Search for the cell housing the specified text and yield its (X, Y) center coordinate. 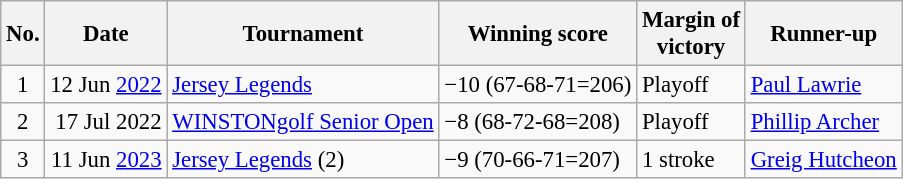
WINSTONgolf Senior Open (303, 122)
11 Jun 2023 (106, 160)
3 (23, 160)
2 (23, 122)
Jersey Legends (303, 85)
Tournament (303, 34)
Paul Lawrie (824, 85)
1 stroke (692, 160)
Greig Hutcheon (824, 160)
No. (23, 34)
17 Jul 2022 (106, 122)
Date (106, 34)
Margin ofvictory (692, 34)
−9 (70-66-71=207) (538, 160)
Runner-up (824, 34)
12 Jun 2022 (106, 85)
Jersey Legends (2) (303, 160)
Winning score (538, 34)
−8 (68-72-68=208) (538, 122)
Phillip Archer (824, 122)
1 (23, 85)
−10 (67-68-71=206) (538, 85)
